Find where the given text appears and provide that cell's center as (X, Y) coordinate. 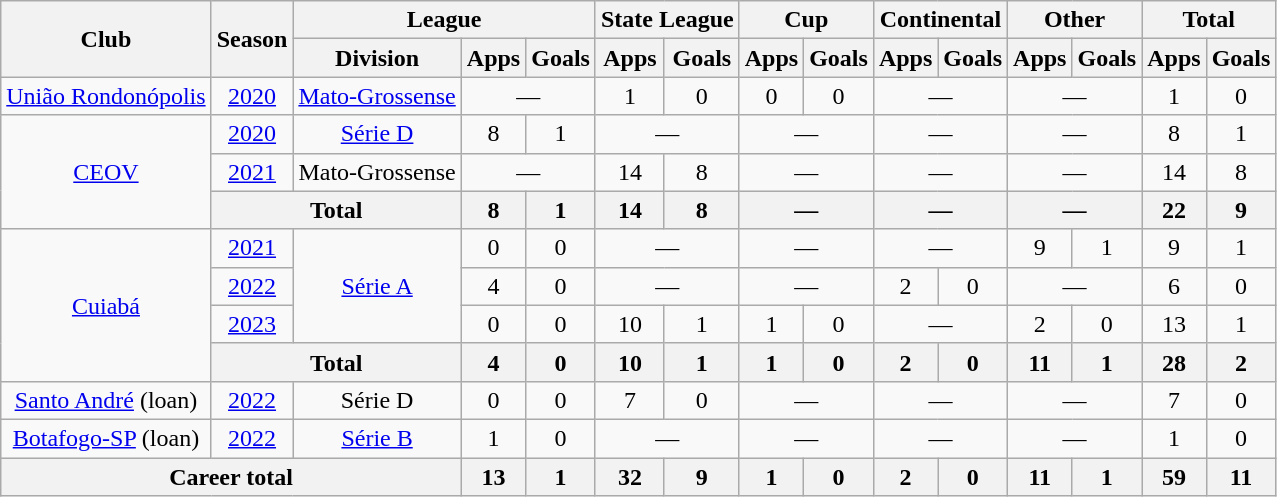
State League (667, 20)
2023 (252, 324)
22 (1174, 210)
59 (1174, 477)
União Rondonópolis (106, 96)
Botafogo-SP (loan) (106, 438)
32 (630, 477)
Série B (377, 438)
Season (252, 39)
6 (1174, 286)
Club (106, 39)
Série A (377, 286)
Cup (806, 20)
League (444, 20)
Division (377, 58)
Santo André (loan) (106, 400)
Other (1075, 20)
Continental (940, 20)
Cuiabá (106, 305)
Career total (232, 477)
CEOV (106, 172)
28 (1174, 362)
